From the cell containing the given text, extract its center point as (x, y) coordinate. 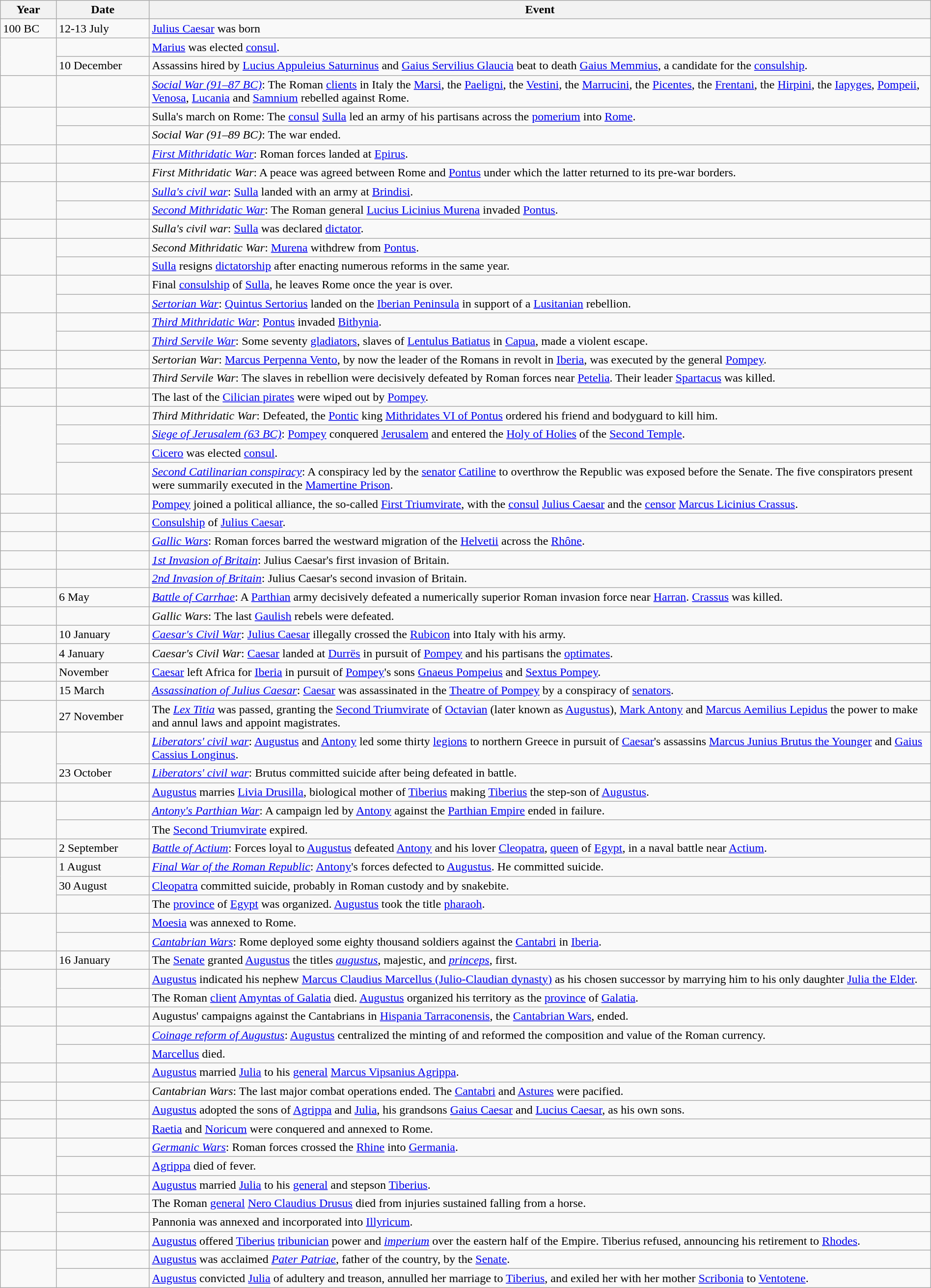
Augustus married Julia to his general Marcus Vipsanius Agrippa. (540, 1072)
10 December (102, 66)
Augustus offered Tiberius tribunician power and imperium over the eastern half of the Empire. Tiberius refused, announcing his retirement to Rhodes. (540, 1241)
First Mithridatic War: Roman forces landed at Epirus. (540, 154)
Raetia and Noricum were conquered and annexed to Rome. (540, 1128)
Year (28, 10)
Cantabrian Wars: Rome deployed some eighty thousand soldiers against the Cantabri in Iberia. (540, 942)
Sulla's march on Rome: The consul Sulla led an army of his partisans across the pomerium into Rome. (540, 116)
100 BC (28, 28)
The Senate granted Augustus the titles augustus, majestic, and princeps, first. (540, 960)
Third Servile War: The slaves in rebellion were decisively defeated by Roman forces near Petelia. Their leader Spartacus was killed. (540, 378)
Assassination of Julius Caesar: Caesar was assassinated in the Theatre of Pompey by a conspiracy of senators. (540, 691)
Second Mithridatic War: Murena withdrew from Pontus. (540, 247)
Battle of Actium: Forces loyal to Augustus defeated Antony and his lover Cleopatra, queen of Egypt, in a naval battle near Actium. (540, 848)
Gallic Wars: Roman forces barred the westward migration of the Helvetii across the Rhône. (540, 541)
Date (102, 10)
Agrippa died of fever. (540, 1166)
Marius was elected consul. (540, 47)
Assassins hired by Lucius Appuleius Saturninus and Gaius Servilius Glaucia beat to death Gaius Memmius, a candidate for the consulship. (540, 66)
Sertorian War: Marcus Perpenna Vento, by now the leader of the Romans in revolt in Iberia, was executed by the general Pompey. (540, 360)
Marcellus died. (540, 1054)
Sulla's civil war: Sulla was declared dictator. (540, 228)
Caesar left Africa for Iberia in pursuit of Pompey's sons Gnaeus Pompeius and Sextus Pompey. (540, 672)
30 August (102, 886)
The last of the Cilician pirates were wiped out by Pompey. (540, 397)
The Roman general Nero Claudius Drusus died from injuries sustained falling from a horse. (540, 1204)
Augustus married Julia to his general and stepson Tiberius. (540, 1184)
The Roman client Amyntas of Galatia died. Augustus organized his territory as the province of Galatia. (540, 998)
Pannonia was annexed and incorporated into Illyricum. (540, 1222)
The Second Triumvirate expired. (540, 829)
Cantabrian Wars: The last major combat operations ended. The Cantabri and Astures were pacified. (540, 1091)
Siege of Jerusalem (63 BC): Pompey conquered Jerusalem and entered the Holy of Holies of the Second Temple. (540, 434)
Event (540, 10)
12-13 July (102, 28)
Cleopatra committed suicide, probably in Roman custody and by snakebite. (540, 886)
Sulla resigns dictatorship after enacting numerous reforms in the same year. (540, 266)
Gallic Wars: The last Gaulish rebels were defeated. (540, 616)
15 March (102, 691)
Battle of Carrhae: A Parthian army decisively defeated a numerically superior Roman invasion force near Harran. Crassus was killed. (540, 597)
November (102, 672)
Sertorian War: Quintus Sertorius landed on the Iberian Peninsula in support of a Lusitanian rebellion. (540, 304)
Social War (91–89 BC): The war ended. (540, 135)
Cicero was elected consul. (540, 453)
The province of Egypt was organized. Augustus took the title pharaoh. (540, 904)
First Mithridatic War: A peace was agreed between Rome and Pontus under which the latter returned to its pre-war borders. (540, 172)
16 January (102, 960)
27 November (102, 716)
Augustus adopted the sons of Agrippa and Julia, his grandsons Gaius Caesar and Lucius Caesar, as his own sons. (540, 1110)
Germanic Wars: Roman forces crossed the Rhine into Germania. (540, 1147)
Third Mithridatic War: Defeated, the Pontic king Mithridates VI of Pontus ordered his friend and bodyguard to kill him. (540, 416)
Moesia was annexed to Rome. (540, 923)
Consulship of Julius Caesar. (540, 522)
6 May (102, 597)
1 August (102, 867)
Augustus convicted Julia of adultery and treason, annulled her marriage to Tiberius, and exiled her with her mother Scribonia to Ventotene. (540, 1278)
Caesar's Civil War: Julius Caesar illegally crossed the Rubicon into Italy with his army. (540, 635)
Julius Caesar was born (540, 28)
Third Servile War: Some seventy gladiators, slaves of Lentulus Batiatus in Capua, made a violent escape. (540, 341)
Liberators' civil war: Brutus committed suicide after being defeated in battle. (540, 773)
Caesar's Civil War: Caesar landed at Durrës in pursuit of Pompey and his partisans the optimates. (540, 653)
1st Invasion of Britain: Julius Caesar's first invasion of Britain. (540, 560)
Augustus was acclaimed Pater Patriae, father of the country, by the Senate. (540, 1260)
Pompey joined a political alliance, the so-called First Triumvirate, with the consul Julius Caesar and the censor Marcus Licinius Crassus. (540, 504)
Coinage reform of Augustus: Augustus centralized the minting of and reformed the composition and value of the Roman currency. (540, 1035)
Final consulship of Sulla, he leaves Rome once the year is over. (540, 285)
Sulla's civil war: Sulla landed with an army at Brindisi. (540, 191)
Augustus' campaigns against the Cantabrians in Hispania Tarraconensis, the Cantabrian Wars, ended. (540, 1016)
Final War of the Roman Republic: Antony's forces defected to Augustus. He committed suicide. (540, 867)
4 January (102, 653)
2 September (102, 848)
23 October (102, 773)
Antony's Parthian War: A campaign led by Antony against the Parthian Empire ended in failure. (540, 811)
Third Mithridatic War: Pontus invaded Bithynia. (540, 322)
Augustus marries Livia Drusilla, biological mother of Tiberius making Tiberius the step-son of Augustus. (540, 792)
2nd Invasion of Britain: Julius Caesar's second invasion of Britain. (540, 579)
Second Mithridatic War: The Roman general Lucius Licinius Murena invaded Pontus. (540, 210)
10 January (102, 635)
